Return (x, y) of the center of cell containing provided text 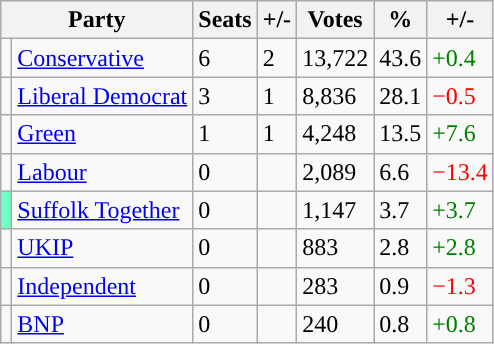
+0.8 (460, 324)
6.6 (400, 172)
+7.6 (460, 134)
Party (97, 20)
% (400, 20)
6 (225, 58)
3 (225, 96)
28.1 (400, 96)
0.8 (400, 324)
Independent (102, 286)
0.9 (400, 286)
+0.4 (460, 58)
+3.7 (460, 210)
−1.3 (460, 286)
2 (276, 58)
283 (336, 286)
Conservative (102, 58)
883 (336, 248)
UKIP (102, 248)
Green (102, 134)
2,089 (336, 172)
3.7 (400, 210)
2.8 (400, 248)
Seats (225, 20)
−13.4 (460, 172)
Votes (336, 20)
43.6 (400, 58)
Labour (102, 172)
Suffolk Together (102, 210)
Liberal Democrat (102, 96)
+2.8 (460, 248)
4,248 (336, 134)
240 (336, 324)
13,722 (336, 58)
−0.5 (460, 96)
13.5 (400, 134)
1,147 (336, 210)
BNP (102, 324)
8,836 (336, 96)
